From the cell containing the given text, extract its center point as [X, Y] coordinate. 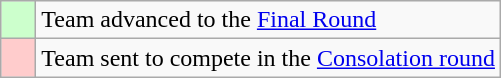
Team advanced to the Final Round [268, 20]
Team sent to compete in the Consolation round [268, 58]
